Pinpoint the cell where the given text exists, returning its (x, y) midpoint coordinate. 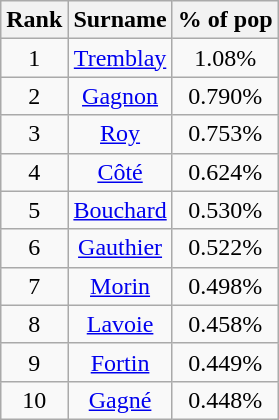
Gagné (120, 400)
Rank (34, 20)
0.753% (225, 134)
Tremblay (120, 58)
4 (34, 172)
8 (34, 324)
Gauthier (120, 248)
0.449% (225, 362)
Surname (120, 20)
Morin (120, 286)
5 (34, 210)
1 (34, 58)
10 (34, 400)
0.530% (225, 210)
Côté (120, 172)
Fortin (120, 362)
3 (34, 134)
7 (34, 286)
Bouchard (120, 210)
0.522% (225, 248)
6 (34, 248)
Roy (120, 134)
Lavoie (120, 324)
0.790% (225, 96)
0.448% (225, 400)
9 (34, 362)
0.624% (225, 172)
Gagnon (120, 96)
0.498% (225, 286)
1.08% (225, 58)
0.458% (225, 324)
2 (34, 96)
% of pop (225, 20)
